Locate the cell with the specified text and output its [X, Y] center coordinate. 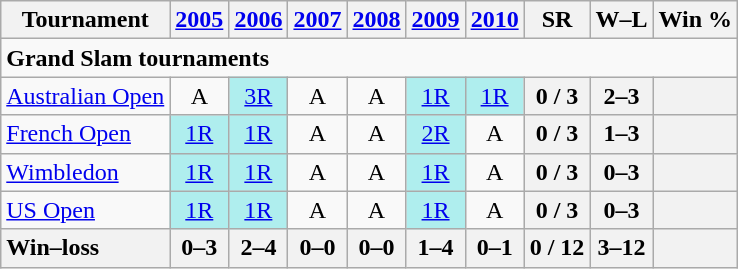
3R [258, 96]
Australian Open [86, 96]
1–4 [436, 248]
2007 [318, 20]
Win–loss [86, 248]
2005 [200, 20]
0 / 12 [557, 248]
Tournament [86, 20]
2009 [436, 20]
1–3 [622, 134]
US Open [86, 210]
SR [557, 20]
0–1 [494, 248]
Win % [696, 20]
Grand Slam tournaments [370, 58]
2010 [494, 20]
3–12 [622, 248]
2–4 [258, 248]
2006 [258, 20]
2R [436, 134]
W–L [622, 20]
Wimbledon [86, 172]
2008 [376, 20]
French Open [86, 134]
2–3 [622, 96]
